Determine the (X, Y) coordinate at the center of the cell enclosing the given text.  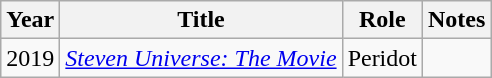
Year (30, 20)
Steven Universe: The Movie (201, 58)
2019 (30, 58)
Title (201, 20)
Role (382, 20)
Peridot (382, 58)
Notes (456, 20)
